Determine the [x, y] coordinate at the center of the cell enclosing the given text.  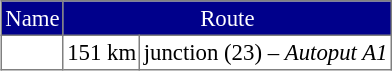
Name [33, 18]
Route [227, 18]
junction (23) – Autoput A1 [266, 52]
151 km [101, 52]
